Provide the (X, Y) coordinate of the cell's center where the given text is located.  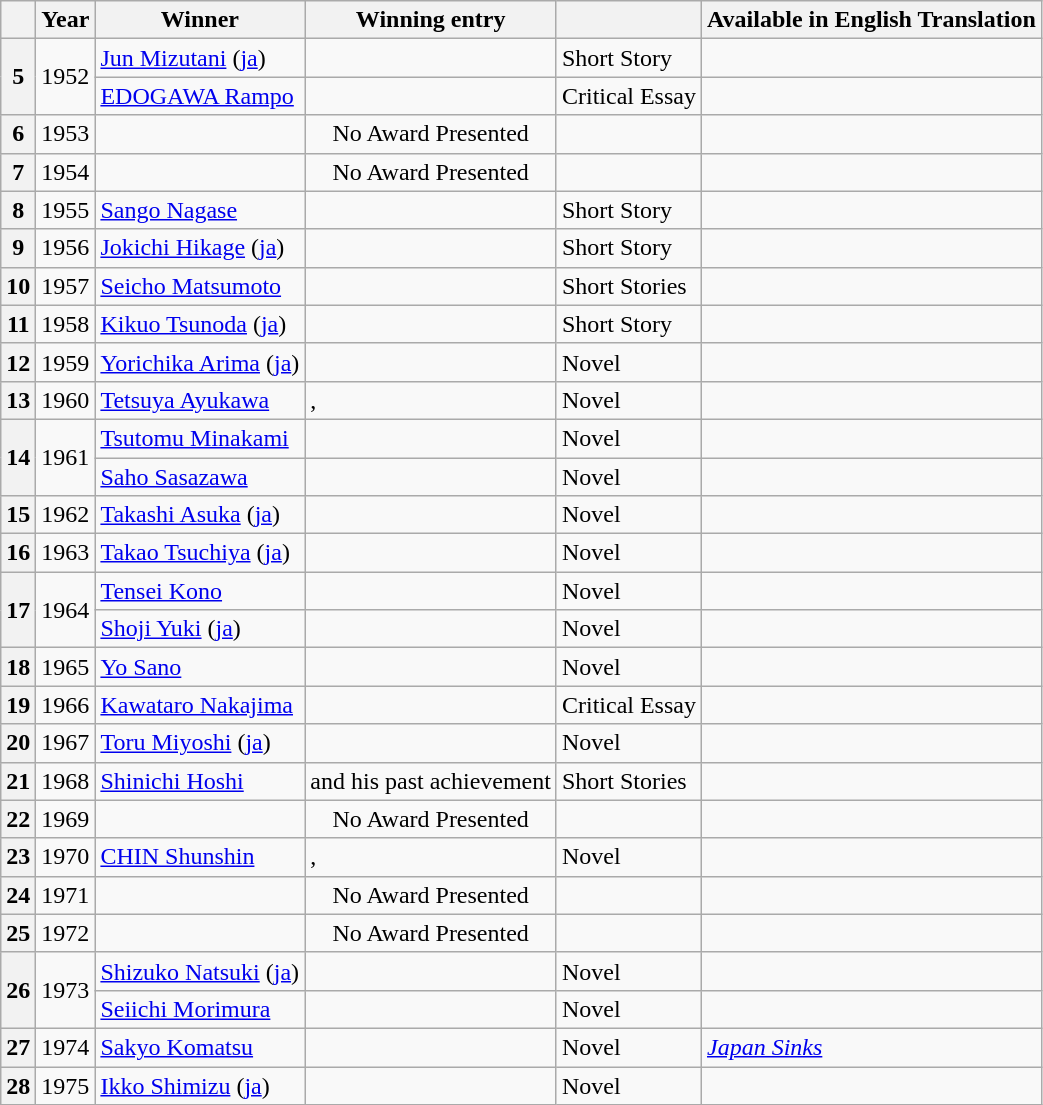
Year (66, 20)
Yorichika Arima (ja) (200, 362)
1972 (66, 933)
6 (18, 134)
1955 (66, 210)
1960 (66, 400)
1970 (66, 857)
Kikuo Tsunoda (ja) (200, 324)
26 (18, 990)
22 (18, 819)
EDOGAWA Rampo (200, 96)
Winner (200, 20)
1962 (66, 515)
21 (18, 781)
1959 (66, 362)
1967 (66, 743)
Saho Sasazawa (200, 477)
17 (18, 610)
Shoji Yuki (ja) (200, 629)
5 (18, 77)
28 (18, 1085)
1968 (66, 781)
10 (18, 286)
1954 (66, 172)
Yo Sano (200, 667)
20 (18, 743)
15 (18, 515)
Takashi Asuka (ja) (200, 515)
Seicho Matsumoto (200, 286)
Japan Sinks (871, 1047)
Winning entry (431, 20)
Sango Nagase (200, 210)
Jun Mizutani (ja) (200, 58)
Tetsuya Ayukawa (200, 400)
Jokichi Hikage (ja) (200, 248)
Ikko Shimizu (ja) (200, 1085)
CHIN Shunshin (200, 857)
Shizuko Natsuki (ja) (200, 971)
14 (18, 457)
1963 (66, 553)
Seiichi Morimura (200, 1009)
1958 (66, 324)
1957 (66, 286)
Shinichi Hoshi (200, 781)
Toru Miyoshi (ja) (200, 743)
12 (18, 362)
1971 (66, 895)
Takao Tsuchiya (ja) (200, 553)
24 (18, 895)
1974 (66, 1047)
1966 (66, 705)
1975 (66, 1085)
8 (18, 210)
1964 (66, 610)
18 (18, 667)
7 (18, 172)
and his past achievement (431, 781)
1969 (66, 819)
9 (18, 248)
1952 (66, 77)
11 (18, 324)
Tsutomu Minakami (200, 438)
1956 (66, 248)
16 (18, 553)
23 (18, 857)
19 (18, 705)
25 (18, 933)
13 (18, 400)
27 (18, 1047)
1965 (66, 667)
Available in English Translation (871, 20)
1961 (66, 457)
Tensei Kono (200, 591)
Sakyo Komatsu (200, 1047)
1953 (66, 134)
1973 (66, 990)
Kawataro Nakajima (200, 705)
